Provide the [X, Y] coordinate of the cell's center where the given text is located.  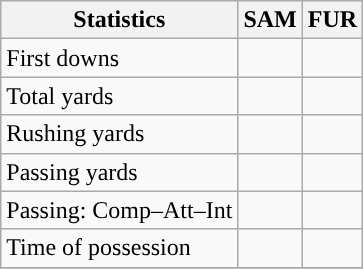
First downs [120, 58]
Statistics [120, 20]
Passing: Comp–Att–Int [120, 210]
SAM [270, 20]
Rushing yards [120, 134]
Time of possession [120, 248]
Total yards [120, 96]
Passing yards [120, 172]
FUR [332, 20]
